From the cell containing the given text, extract its center point as (x, y) coordinate. 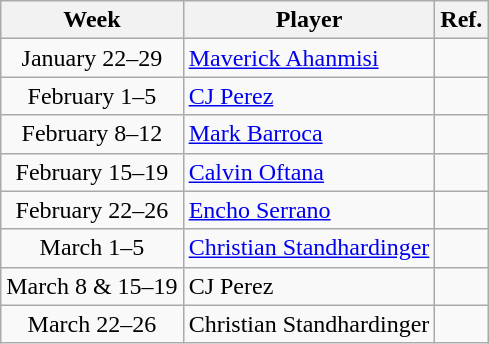
Player (309, 20)
Week (92, 20)
February 8–12 (92, 134)
February 22–26 (92, 210)
January 22–29 (92, 58)
Maverick Ahanmisi (309, 58)
Mark Barroca (309, 134)
March 8 & 15–19 (92, 286)
Ref. (462, 20)
February 1–5 (92, 96)
Calvin Oftana (309, 172)
March 22–26 (92, 324)
Encho Serrano (309, 210)
March 1–5 (92, 248)
February 15–19 (92, 172)
